Return [x, y] of the center of cell containing provided text 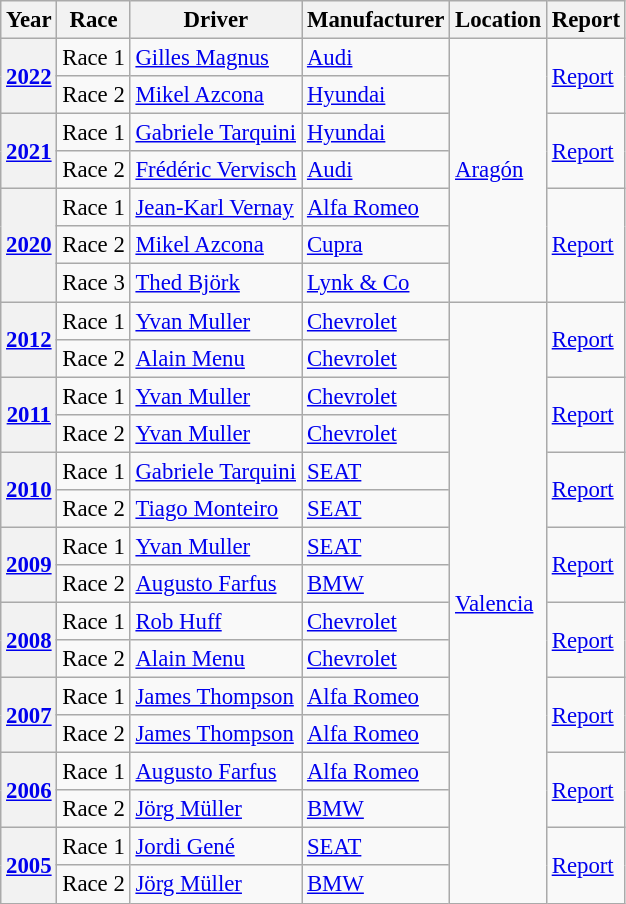
2020 [29, 246]
2010 [29, 490]
Driver [216, 20]
2012 [29, 340]
2009 [29, 564]
2021 [29, 152]
Gilles Magnus [216, 58]
2011 [29, 414]
Tiago Monteiro [216, 509]
Location [498, 20]
2008 [29, 640]
Race [94, 20]
Thed Björk [216, 283]
2006 [29, 790]
Jean-Karl Vernay [216, 208]
Valencia [498, 603]
2007 [29, 716]
Jordi Gené [216, 847]
Race 3 [94, 283]
Manufacturer [376, 20]
Frédéric Vervisch [216, 170]
2005 [29, 866]
Lynk & Co [376, 283]
Aragón [498, 170]
Year [29, 20]
Cupra [376, 245]
Rob Huff [216, 621]
2022 [29, 76]
